Capture the cell that displays the provided text and extract its (X, Y) central coordinate. 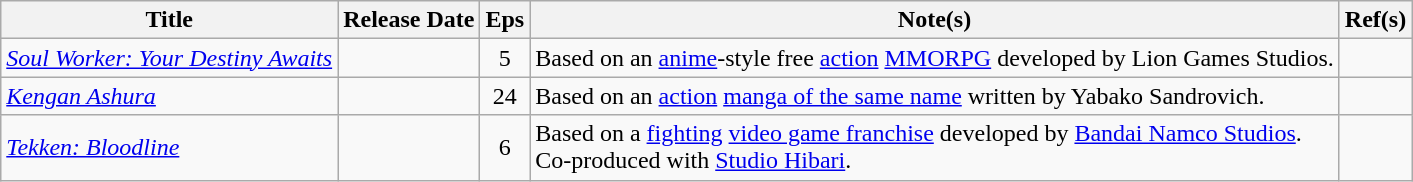
Tekken: Bloodline (170, 148)
Note(s) (935, 20)
Based on a fighting video game franchise developed by Bandai Namco Studios.Co-produced with Studio Hibari. (935, 148)
Eps (505, 20)
Ref(s) (1375, 20)
Based on an anime-style free action MMORPG developed by Lion Games Studios. (935, 58)
6 (505, 148)
Soul Worker: Your Destiny Awaits (170, 58)
5 (505, 58)
24 (505, 96)
Title (170, 20)
Kengan Ashura (170, 96)
Based on an action manga of the same name written by Yabako Sandrovich. (935, 96)
Release Date (409, 20)
